Capture the cell that displays the provided text and extract its (x, y) central coordinate. 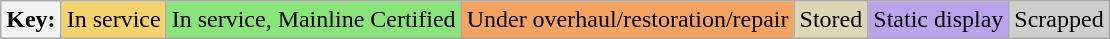
Key: (31, 20)
In service (114, 20)
Under overhaul/restoration/repair (628, 20)
Scrapped (1059, 20)
Static display (938, 20)
Stored (831, 20)
In service, Mainline Certified (314, 20)
